Extract the [X, Y] coordinate from the center of the cell holding the provided text.  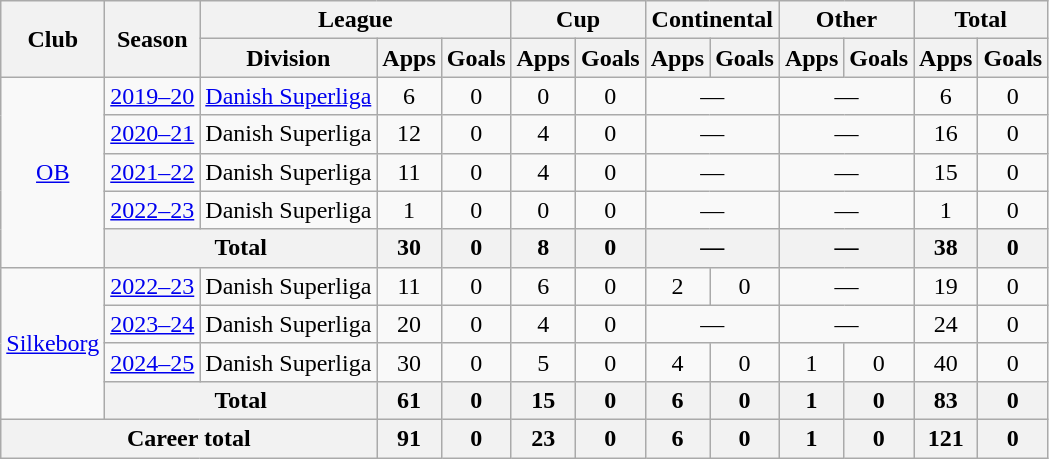
League [356, 20]
2 [677, 286]
Club [53, 39]
2020–21 [152, 134]
2023–24 [152, 324]
38 [946, 248]
Continental [712, 20]
Career total [189, 438]
2021–22 [152, 172]
Season [152, 39]
91 [409, 438]
OB [53, 172]
8 [543, 248]
5 [543, 362]
20 [409, 324]
121 [946, 438]
Cup [578, 20]
83 [946, 400]
19 [946, 286]
Other [846, 20]
Silkeborg [53, 343]
23 [543, 438]
2019–20 [152, 96]
40 [946, 362]
Division [288, 58]
2024–25 [152, 362]
24 [946, 324]
16 [946, 134]
12 [409, 134]
61 [409, 400]
